Find where the given text appears and provide that cell's center as [x, y] coordinate. 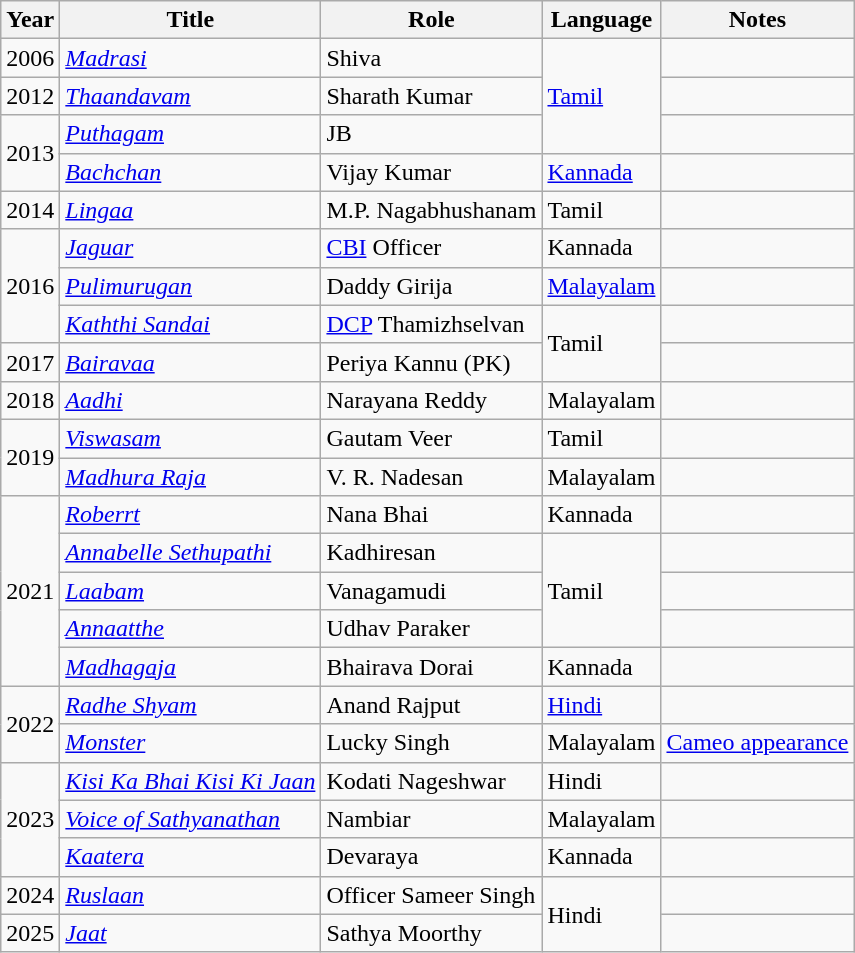
CBI Officer [432, 248]
M.P. Nagabhushanam [432, 210]
2014 [30, 210]
Roberrt [190, 515]
Narayana Reddy [432, 400]
Lingaa [190, 210]
2019 [30, 457]
Madrasi [190, 58]
Aadhi [190, 400]
V. R. Nadesan [432, 477]
2022 [30, 724]
Pulimurugan [190, 286]
Kodati Nageshwar [432, 781]
2006 [30, 58]
Bachchan [190, 172]
Kaththi Sandai [190, 324]
Laabam [190, 591]
Shiva [432, 58]
Anand Rajput [432, 705]
2017 [30, 362]
Notes [758, 20]
2012 [30, 96]
Bairavaa [190, 362]
Year [30, 20]
Language [602, 20]
2025 [30, 933]
Kadhiresan [432, 553]
2021 [30, 591]
Voice of Sathyanathan [190, 819]
Thaandavam [190, 96]
2024 [30, 895]
Monster [190, 743]
Title [190, 20]
Sharath Kumar [432, 96]
Role [432, 20]
Viswasam [190, 438]
2013 [30, 153]
Nambiar [432, 819]
Jaat [190, 933]
DCP Thamizhselvan [432, 324]
Radhe Shyam [190, 705]
Nana Bhai [432, 515]
2018 [30, 400]
Officer Sameer Singh [432, 895]
Gautam Veer [432, 438]
Jaguar [190, 248]
Madhura Raja [190, 477]
JB [432, 134]
Bhairava Dorai [432, 667]
Kaatera [190, 857]
Periya Kannu (PK) [432, 362]
Lucky Singh [432, 743]
Madhagaja [190, 667]
Vijay Kumar [432, 172]
2023 [30, 819]
2016 [30, 286]
Ruslaan [190, 895]
Annabelle Sethupathi [190, 553]
Puthagam [190, 134]
Daddy Girija [432, 286]
Cameo appearance [758, 743]
Devaraya [432, 857]
Vanagamudi [432, 591]
Sathya Moorthy [432, 933]
Annaatthe [190, 629]
Kisi Ka Bhai Kisi Ki Jaan [190, 781]
Udhav Paraker [432, 629]
